Search for the cell housing the specified text and yield its [X, Y] center coordinate. 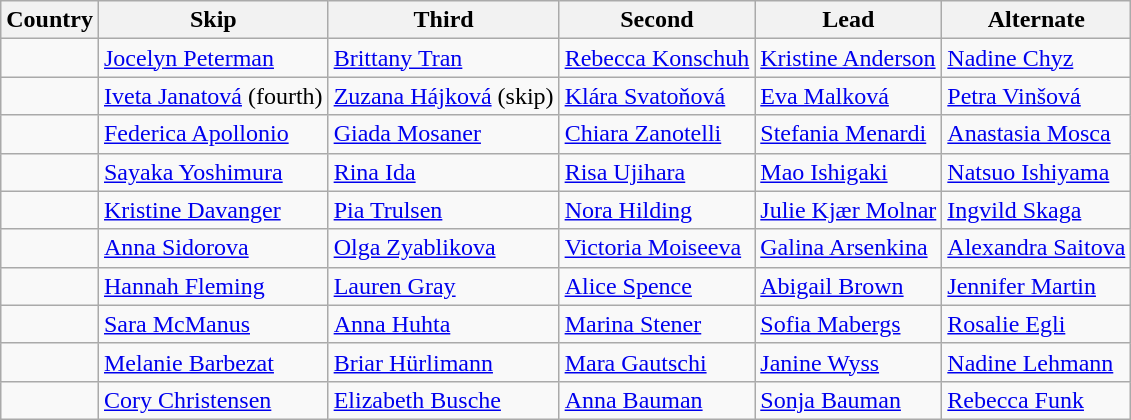
Briar Hürlimann [444, 362]
Klára Svatoňová [657, 96]
Nadine Lehmann [1036, 362]
Petra Vinšová [1036, 96]
Natsuo Ishiyama [1036, 172]
Julie Kjær Molnar [848, 210]
Kristine Anderson [848, 58]
Second [657, 20]
Kristine Davanger [213, 210]
Skip [213, 20]
Hannah Fleming [213, 286]
Lauren Gray [444, 286]
Abigail Brown [848, 286]
Rina Ida [444, 172]
Nora Hilding [657, 210]
Sofia Mabergs [848, 324]
Stefania Menardi [848, 134]
Mara Gautschi [657, 362]
Ingvild Skaga [1036, 210]
Sonja Bauman [848, 400]
Marina Stener [657, 324]
Eva Malková [848, 96]
Rosalie Egli [1036, 324]
Anna Sidorova [213, 248]
Jennifer Martin [1036, 286]
Alternate [1036, 20]
Brittany Tran [444, 58]
Giada Mosaner [444, 134]
Chiara Zanotelli [657, 134]
Olga Zyablikova [444, 248]
Alice Spence [657, 286]
Rebecca Konschuh [657, 58]
Sara McManus [213, 324]
Janine Wyss [848, 362]
Nadine Chyz [1036, 58]
Lead [848, 20]
Galina Arsenkina [848, 248]
Risa Ujihara [657, 172]
Zuzana Hájková (skip) [444, 96]
Federica Apollonio [213, 134]
Rebecca Funk [1036, 400]
Pia Trulsen [444, 210]
Sayaka Yoshimura [213, 172]
Alexandra Saitova [1036, 248]
Cory Christensen [213, 400]
Anna Bauman [657, 400]
Victoria Moiseeva [657, 248]
Country [50, 20]
Anna Huhta [444, 324]
Anastasia Mosca [1036, 134]
Melanie Barbezat [213, 362]
Iveta Janatová (fourth) [213, 96]
Third [444, 20]
Mao Ishigaki [848, 172]
Elizabeth Busche [444, 400]
Jocelyn Peterman [213, 58]
